Output the [X, Y] coordinate of the center of the cell containing the given text.  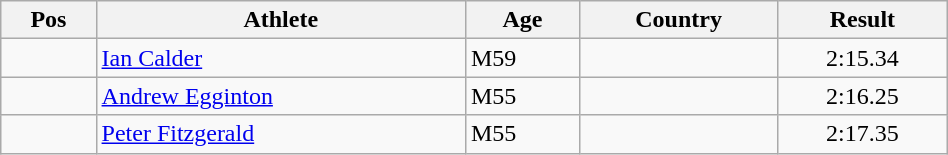
Result [863, 20]
Athlete [280, 20]
M59 [522, 58]
Pos [48, 20]
2:17.35 [863, 134]
Peter Fitzgerald [280, 134]
2:16.25 [863, 96]
Andrew Egginton [280, 96]
Ian Calder [280, 58]
Age [522, 20]
Country [679, 20]
2:15.34 [863, 58]
